For the text-containing cell, return its midpoint in (X, Y) coordinate format. 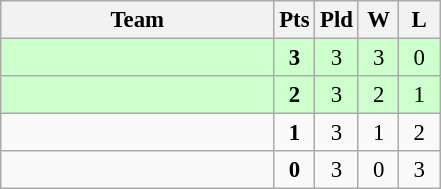
W (378, 20)
Pts (294, 20)
Team (138, 20)
Pld (337, 20)
L (420, 20)
